Capture the cell that displays the provided text and extract its (x, y) central coordinate. 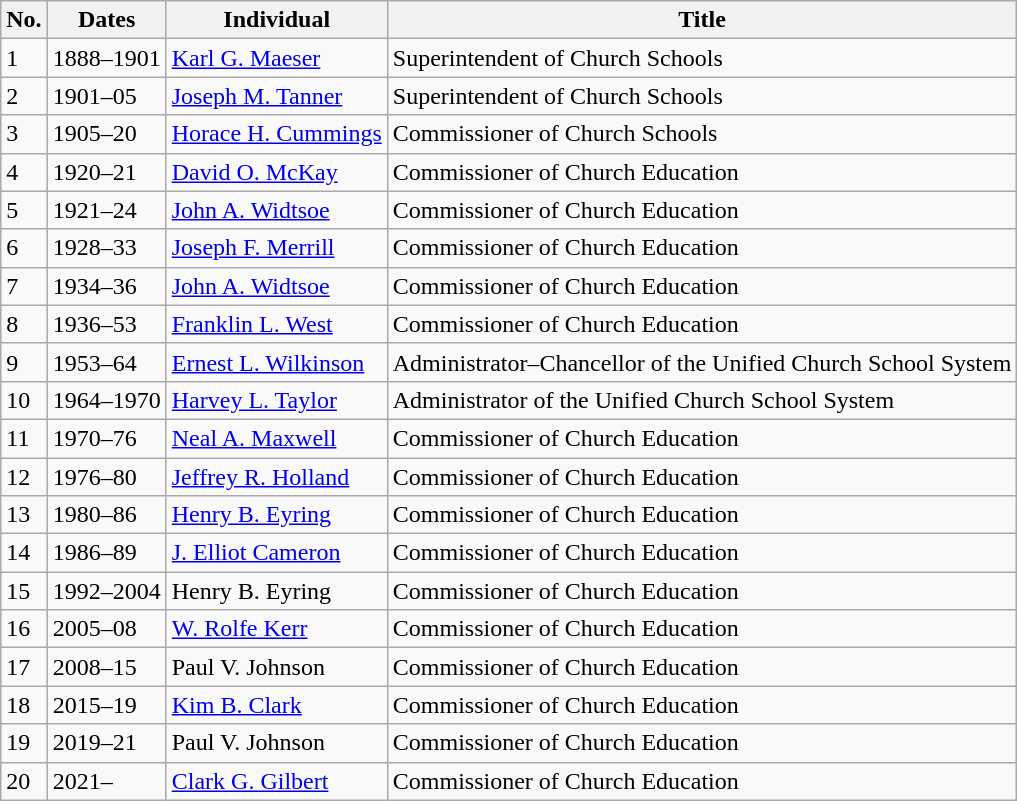
Clark G. Gilbert (276, 781)
3 (24, 134)
9 (24, 362)
2019–21 (106, 743)
10 (24, 400)
Kim B. Clark (276, 705)
17 (24, 667)
Commissioner of Church Schools (702, 134)
Harvey L. Taylor (276, 400)
No. (24, 20)
12 (24, 477)
1928–33 (106, 248)
1936–53 (106, 324)
1992–2004 (106, 591)
1953–64 (106, 362)
1905–20 (106, 134)
2 (24, 96)
1964–1970 (106, 400)
Individual (276, 20)
1920–21 (106, 172)
13 (24, 515)
Joseph F. Merrill (276, 248)
18 (24, 705)
1970–76 (106, 438)
1921–24 (106, 210)
1888–1901 (106, 58)
15 (24, 591)
Neal A. Maxwell (276, 438)
2005–08 (106, 629)
1 (24, 58)
1934–36 (106, 286)
19 (24, 743)
Dates (106, 20)
Joseph M. Tanner (276, 96)
5 (24, 210)
Franklin L. West (276, 324)
7 (24, 286)
Karl G. Maeser (276, 58)
20 (24, 781)
16 (24, 629)
Administrator of the Unified Church School System (702, 400)
Horace H. Cummings (276, 134)
Title (702, 20)
14 (24, 553)
1986–89 (106, 553)
6 (24, 248)
4 (24, 172)
11 (24, 438)
Ernest L. Wilkinson (276, 362)
W. Rolfe Kerr (276, 629)
1980–86 (106, 515)
8 (24, 324)
David O. McKay (276, 172)
2008–15 (106, 667)
J. Elliot Cameron (276, 553)
1976–80 (106, 477)
Administrator–Chancellor of the Unified Church School System (702, 362)
Jeffrey R. Holland (276, 477)
2021– (106, 781)
1901–05 (106, 96)
2015–19 (106, 705)
